Search for the cell housing the specified text and yield its [X, Y] center coordinate. 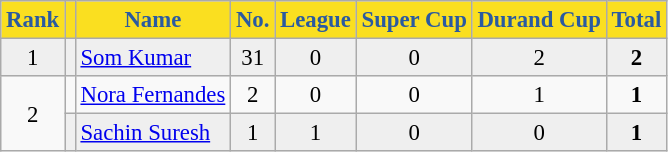
Total [636, 20]
Super Cup [414, 20]
League [316, 20]
Rank [33, 20]
31 [253, 58]
Som Kumar [152, 58]
Nora Fernandes [152, 95]
Durand Cup [539, 20]
Name [152, 20]
No. [253, 20]
Sachin Suresh [152, 133]
